Detect which cell encompasses the target text, then output its (X, Y) center coordinate. 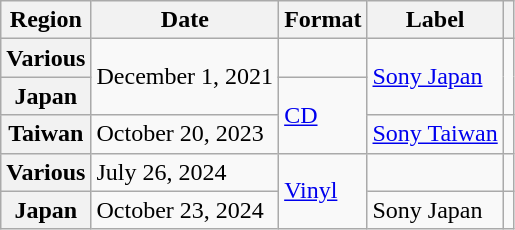
October 20, 2023 (185, 134)
Vinyl (323, 191)
July 26, 2024 (185, 172)
Date (185, 20)
Taiwan (46, 134)
December 1, 2021 (185, 77)
CD (323, 115)
October 23, 2024 (185, 210)
Sony Taiwan (435, 134)
Region (46, 20)
Format (323, 20)
Label (435, 20)
